Return the (x, y) coordinate for the center point of the cell that contains the specified text.  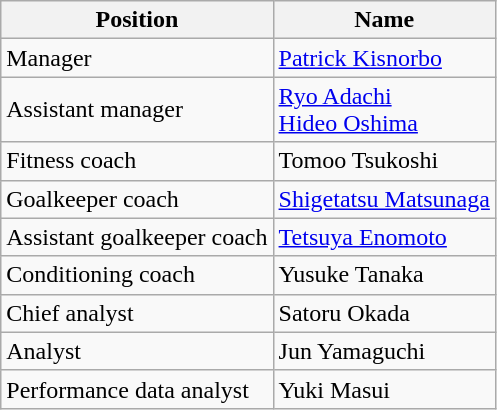
Manager (137, 58)
Conditioning coach (137, 275)
Goalkeeper coach (137, 199)
Performance data analyst (137, 389)
Fitness coach (137, 161)
Assistant goalkeeper coach (137, 237)
Yusuke Tanaka (384, 275)
Yuki Masui (384, 389)
Patrick Kisnorbo (384, 58)
Name (384, 20)
Tomoo Tsukoshi (384, 161)
Position (137, 20)
Assistant manager (137, 110)
Analyst (137, 351)
Ryo Adachi Hideo Oshima (384, 110)
Chief analyst (137, 313)
Shigetatsu Matsunaga (384, 199)
Satoru Okada (384, 313)
Jun Yamaguchi (384, 351)
Tetsuya Enomoto (384, 237)
